Output the [x, y] coordinate of the center of the cell containing the given text.  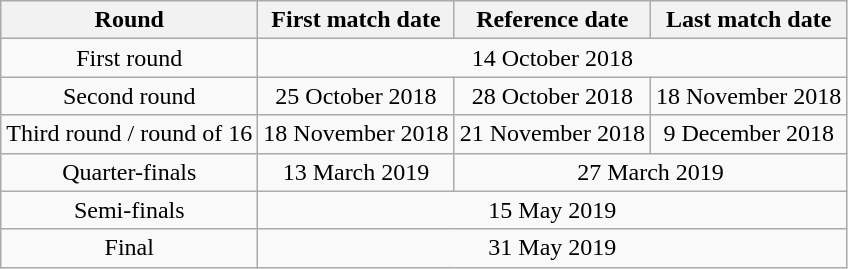
15 May 2019 [552, 210]
13 March 2019 [356, 172]
Quarter-finals [130, 172]
21 November 2018 [552, 134]
First round [130, 58]
28 October 2018 [552, 96]
First match date [356, 20]
Last match date [749, 20]
Reference date [552, 20]
31 May 2019 [552, 248]
Round [130, 20]
Final [130, 248]
Third round / round of 16 [130, 134]
27 March 2019 [650, 172]
14 October 2018 [552, 58]
25 October 2018 [356, 96]
Semi-finals [130, 210]
9 December 2018 [749, 134]
Second round [130, 96]
